Provide the [x, y] coordinate of the cell's center where the given text is located.  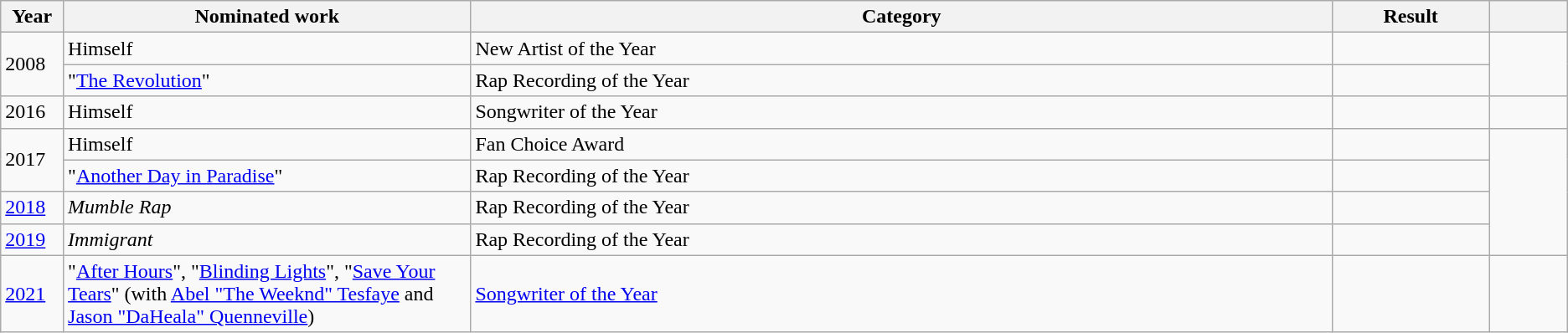
2018 [32, 207]
Immigrant [267, 239]
Result [1411, 17]
Fan Choice Award [901, 144]
2016 [32, 112]
"The Revolution" [267, 80]
"After Hours", "Blinding Lights", "Save Your Tears" (with Abel "The Weeknd" Tesfaye and Jason "DaHeala" Quenneville) [267, 294]
Year [32, 17]
"Another Day in Paradise" [267, 176]
Nominated work [267, 17]
2017 [32, 160]
2008 [32, 64]
Category [901, 17]
Mumble Rap [267, 207]
New Artist of the Year [901, 49]
2019 [32, 239]
2021 [32, 294]
